Return the (x, y) coordinate for the center point of the cell that contains the specified text.  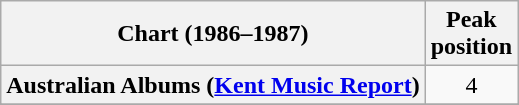
Chart (1986–1987) (213, 34)
Peakposition (471, 34)
4 (471, 85)
Australian Albums (Kent Music Report) (213, 85)
